From the cell containing the given text, extract its center point as (X, Y) coordinate. 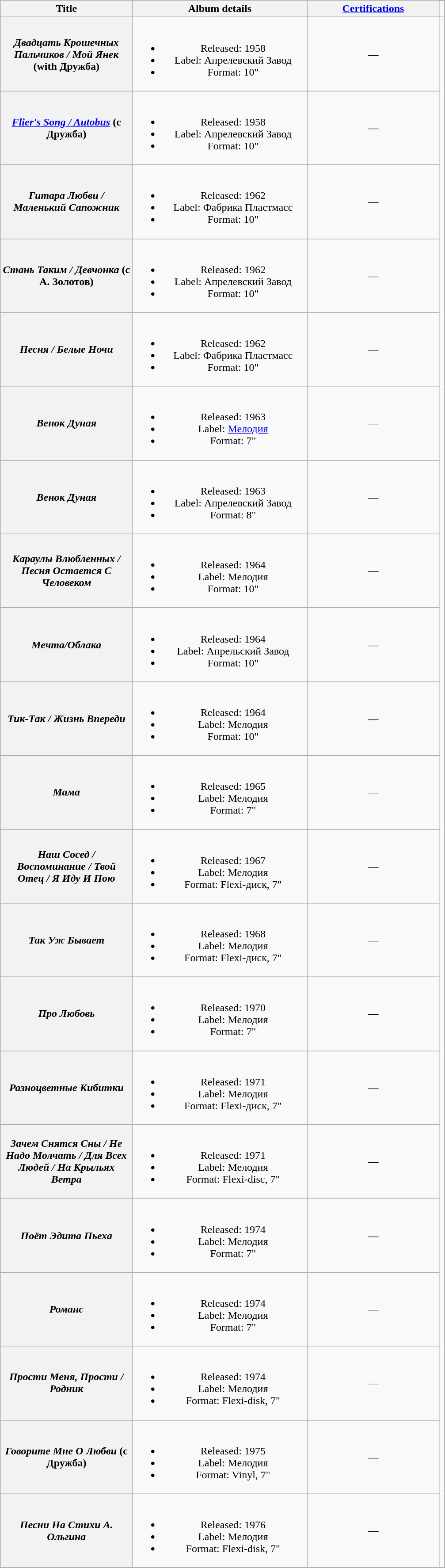
Released: 1970Label: МелодияFormat: 7" (220, 1014)
Title (66, 9)
Так Уж Бывает (66, 940)
Песня / Белые Ночи (66, 349)
Двадцать Крошечных Пальчиков / Мой Янек (with Дружба) (66, 54)
Поёт Эдита Пьеха (66, 1236)
Released: 1964Label: Апрельский ЗаводFormat: 10" (220, 644)
Романс (66, 1309)
Released: 1974Label: МелодияFormat: Flexi-disk, 7" (220, 1383)
Зачем Снятся Сны / Не Надо Молчать / Для Всех Людей / На Крыльях Ветра (66, 1161)
Песни На Стихи А. Ольгина (66, 1531)
Гитара Любви / Маленький Сапожник (66, 202)
Released: 1971Label: МелодияFormat: Flexi-disc, 7" (220, 1161)
Released: 1971Label: МелодияFormat: Flexi-диск, 7" (220, 1088)
Flier's Song / Autobus (с Дружба) (66, 128)
Мечта/Облака (66, 644)
Released: 1965Label: МелодияFormat: 7" (220, 792)
Мама (66, 792)
Прости Меня, Прости / Родник (66, 1383)
Говорите Мне О Любви (с Дружба) (66, 1457)
Стань Таким / Девчонка (с А. Золотов) (66, 276)
Про Любовь (66, 1014)
Album details (220, 9)
Released: 1968Label: МелодияFormat: Flexi-диск, 7" (220, 940)
Караулы Влюбленных / Песня Остается С Человеком (66, 571)
Released: 1975Label: МелодияFormat: Vinyl, 7" (220, 1457)
Certifications (373, 9)
Released: 1963Label: Апрелевский ЗаводFormat: 8" (220, 497)
Разноцветные Кибитки (66, 1088)
Released: 1967Label: МелодияFormat: Flexi-диск, 7" (220, 866)
Тик-Так / Жизнь Впереди (66, 719)
Released: 1976Label: МелодияFormat: Flexi-disk, 7" (220, 1531)
Наш Сосед / Воспоминание / Твой Отец / Я Иду И Пою (66, 866)
Released: 1962Label: Апрелевский ЗаводFormat: 10" (220, 276)
Released: 1963Label: МелодияFormat: 7" (220, 423)
